Scan for the cell matching the given text and deliver its (X, Y) coordinate at center. 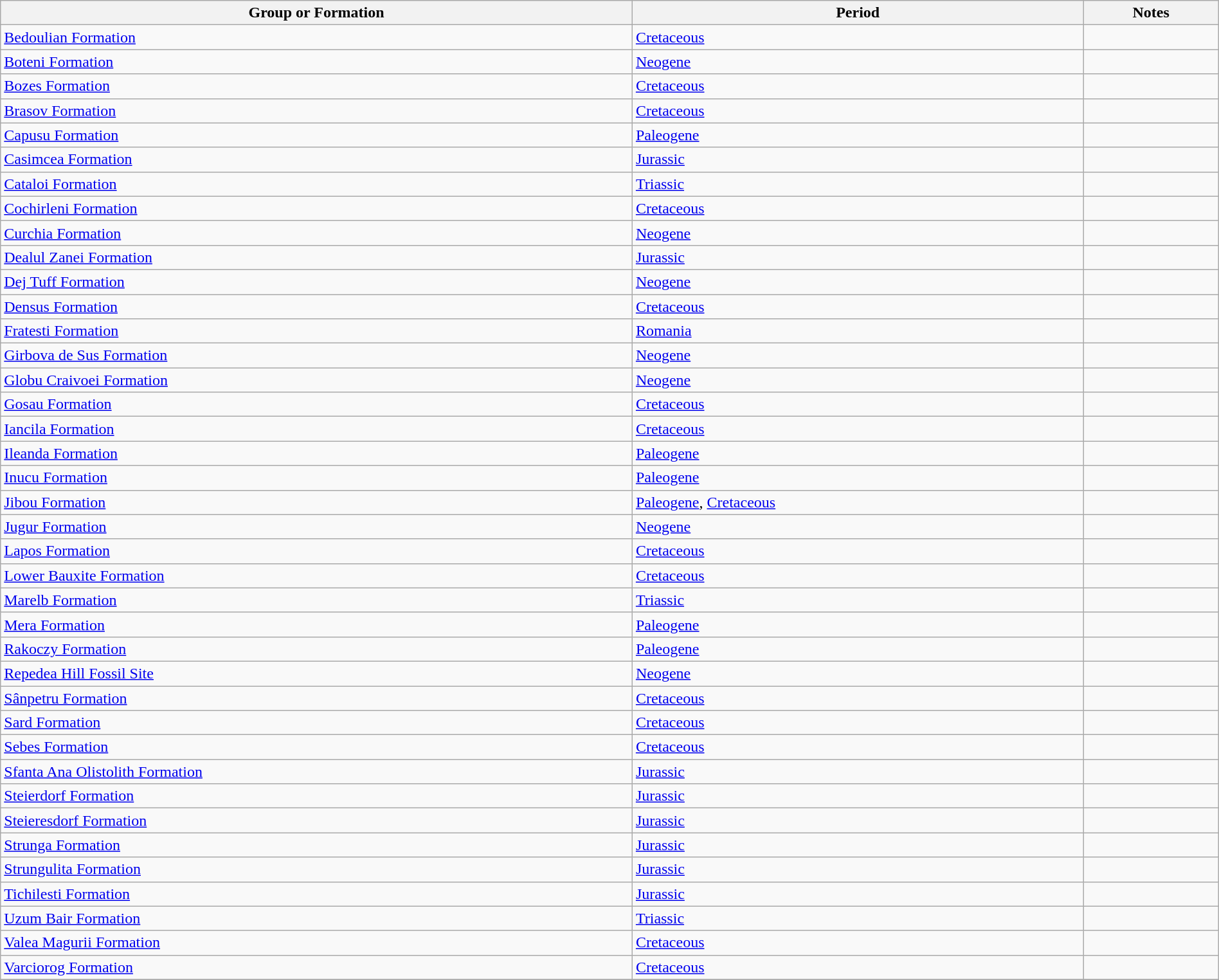
Cochirleni Formation (316, 208)
Notes (1151, 13)
Sard Formation (316, 723)
Varciorog Formation (316, 967)
Bozes Formation (316, 86)
Marelb Formation (316, 600)
Fratesti Formation (316, 331)
Group or Formation (316, 13)
Dealul Zanei Formation (316, 257)
Tichilesti Formation (316, 894)
Boteni Formation (316, 62)
Strunga Formation (316, 845)
Brasov Formation (316, 111)
Steierdorf Formation (316, 796)
Densus Formation (316, 307)
Valea Magurii Formation (316, 943)
Romania (858, 331)
Sebes Formation (316, 747)
Gosau Formation (316, 404)
Iancila Formation (316, 429)
Cataloi Formation (316, 184)
Lapos Formation (316, 551)
Dej Tuff Formation (316, 282)
Sfanta Ana Olistolith Formation (316, 772)
Jugur Formation (316, 527)
Steieresdorf Formation (316, 821)
Repedea Hill Fossil Site (316, 673)
Rakoczy Formation (316, 649)
Strungulita Formation (316, 869)
Mera Formation (316, 624)
Bedoulian Formation (316, 37)
Paleogene, Cretaceous (858, 502)
Girbova de Sus Formation (316, 356)
Casimcea Formation (316, 159)
Capusu Formation (316, 135)
Jibou Formation (316, 502)
Globu Craivoei Formation (316, 380)
Curchia Formation (316, 233)
Sânpetru Formation (316, 698)
Inucu Formation (316, 478)
Ileanda Formation (316, 453)
Lower Bauxite Formation (316, 576)
Period (858, 13)
Uzum Bair Formation (316, 918)
